Detect which cell encompasses the target text, then output its (X, Y) center coordinate. 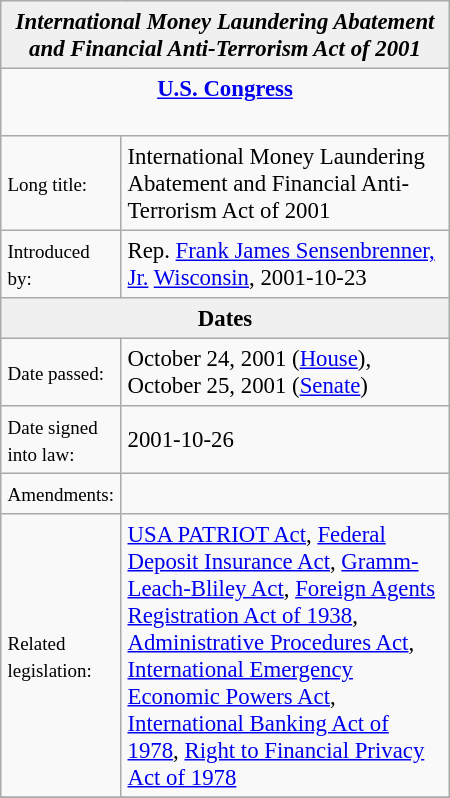
October 24, 2001 (House), October 25, 2001 (Senate) (285, 372)
Dates (225, 318)
2001-10-26 (285, 440)
U.S. Congress (225, 102)
Rep. Frank James Sensenbrenner, Jr. Wisconsin, 2001-10-23 (285, 264)
Date passed: (61, 372)
Related legislation: (61, 656)
Long title: (61, 183)
Introduced by: (61, 264)
Amendments: (61, 493)
Date signed into law: (61, 440)
